Find where the given text appears and provide that cell's center as (x, y) coordinate. 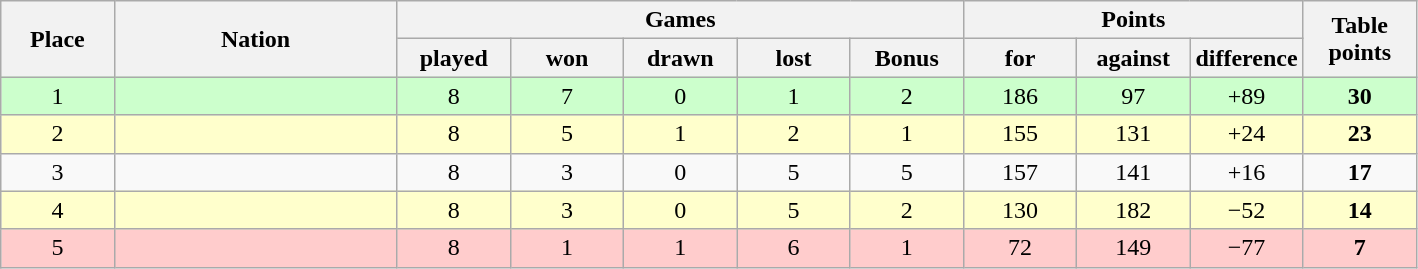
30 (1360, 96)
+24 (1246, 134)
23 (1360, 134)
4 (58, 210)
186 (1020, 96)
+16 (1246, 172)
149 (1134, 248)
72 (1020, 248)
182 (1134, 210)
Games (680, 20)
against (1134, 58)
+89 (1246, 96)
141 (1134, 172)
131 (1134, 134)
Nation (256, 39)
−77 (1246, 248)
played (454, 58)
Tablepoints (1360, 39)
lost (794, 58)
130 (1020, 210)
14 (1360, 210)
157 (1020, 172)
won (566, 58)
17 (1360, 172)
97 (1134, 96)
Place (58, 39)
drawn (680, 58)
155 (1020, 134)
Bonus (906, 58)
−52 (1246, 210)
6 (794, 248)
Points (1133, 20)
for (1020, 58)
difference (1246, 58)
